Detect which cell encompasses the target text, then output its (X, Y) center coordinate. 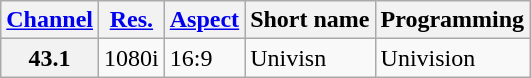
Aspect (204, 20)
Programming (452, 20)
43.1 (50, 58)
Channel (50, 20)
Res. (132, 20)
Univision (452, 58)
16:9 (204, 58)
Univisn (310, 58)
1080i (132, 58)
Short name (310, 20)
